Search for the cell housing the specified text and yield its [x, y] center coordinate. 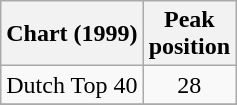
Chart (1999) [72, 34]
Dutch Top 40 [72, 85]
28 [189, 85]
Peakposition [189, 34]
